From the cell containing the given text, extract its center point as [x, y] coordinate. 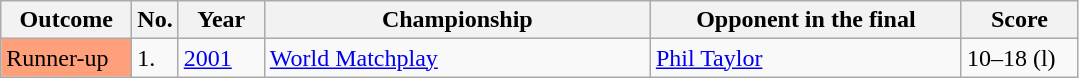
1. [155, 58]
10–18 (l) [1019, 58]
Championship [457, 20]
Outcome [66, 20]
Year [221, 20]
Score [1019, 20]
World Matchplay [457, 58]
Phil Taylor [806, 58]
2001 [221, 58]
Runner-up [66, 58]
No. [155, 20]
Opponent in the final [806, 20]
